Scan for the cell matching the given text and deliver its (x, y) coordinate at center. 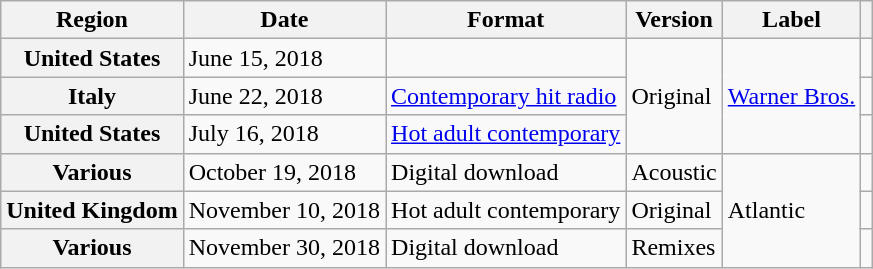
Remixes (674, 248)
Version (674, 20)
Date (284, 20)
June 15, 2018 (284, 58)
Label (791, 20)
Italy (92, 96)
October 19, 2018 (284, 172)
Region (92, 20)
Format (506, 20)
Atlantic (791, 210)
United Kingdom (92, 210)
Acoustic (674, 172)
June 22, 2018 (284, 96)
November 30, 2018 (284, 248)
July 16, 2018 (284, 134)
Warner Bros. (791, 96)
November 10, 2018 (284, 210)
Contemporary hit radio (506, 96)
